Extract the [x, y] coordinate from the center of the cell holding the provided text.  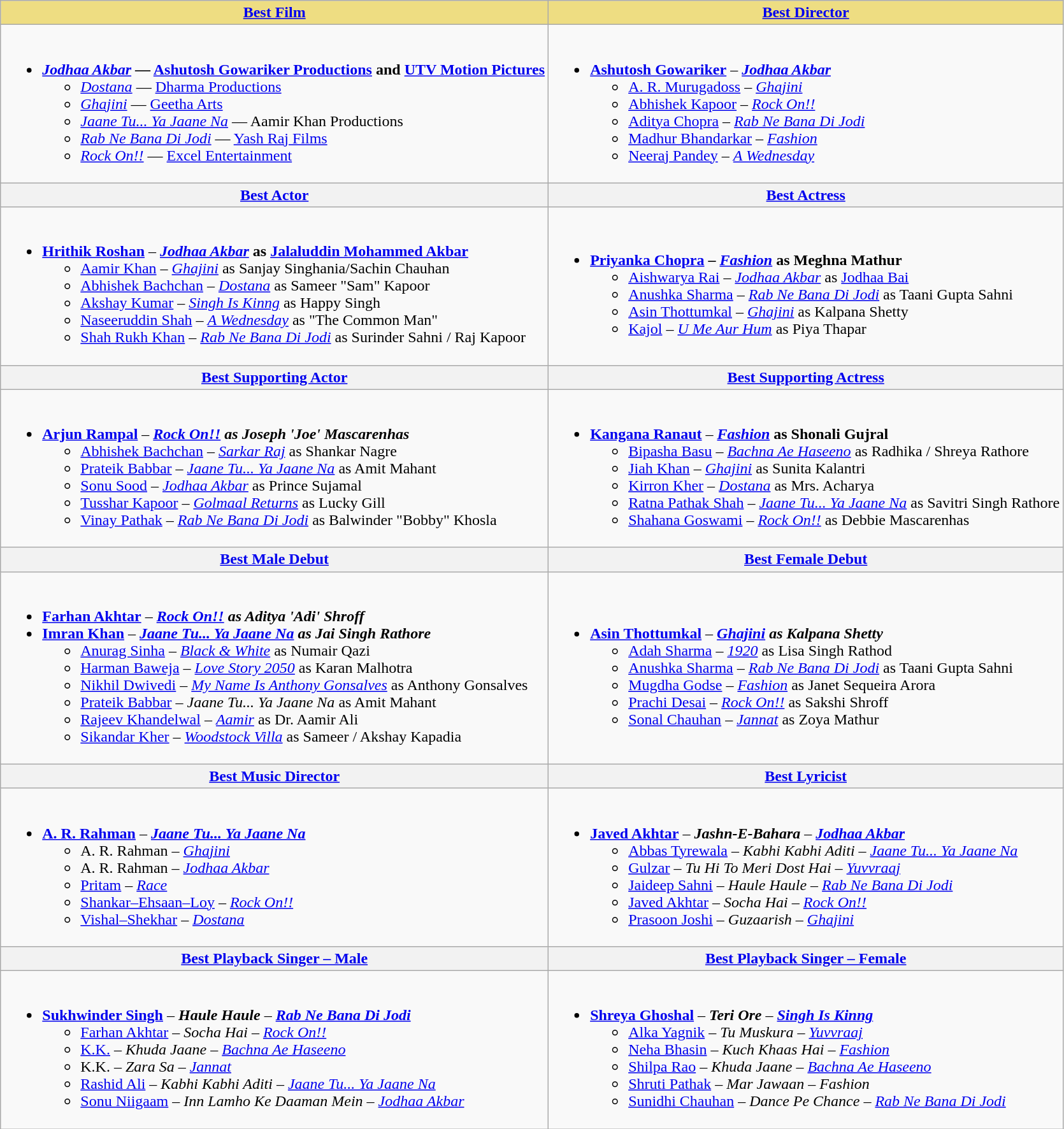
Best Actor [275, 195]
Best Male Debut [275, 559]
Best Playback Singer – Female [806, 958]
Best Playback Singer – Male [275, 958]
Best Female Debut [806, 559]
Best Director [806, 13]
Best Music Director [275, 776]
Best Actress [806, 195]
Best Supporting Actress [806, 377]
Best Lyricist [806, 776]
Best Film [275, 13]
Best Supporting Actor [275, 377]
